Pinpoint the cell where the given text exists, returning its [x, y] midpoint coordinate. 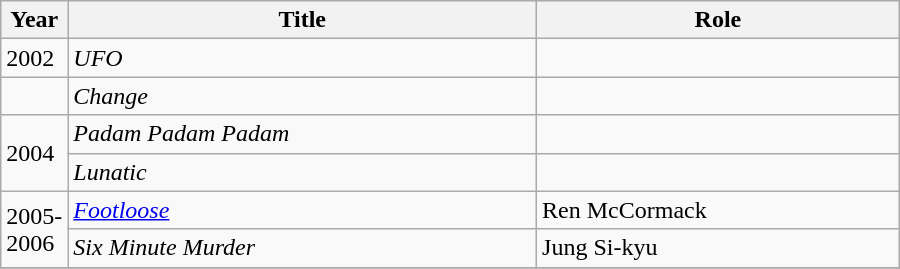
UFO [302, 58]
Jung Si-kyu [718, 248]
Year [34, 20]
Footloose [302, 210]
Padam Padam Padam [302, 134]
Ren McCormack [718, 210]
2002 [34, 58]
Lunatic [302, 172]
Role [718, 20]
2005-2006 [34, 229]
Title [302, 20]
2004 [34, 153]
Six Minute Murder [302, 248]
Change [302, 96]
